Capture the cell that displays the provided text and extract its (X, Y) central coordinate. 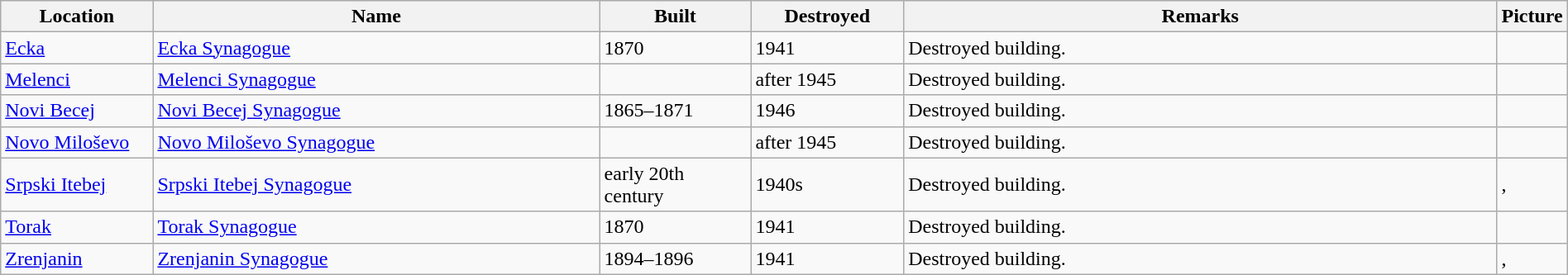
Novo Miloševo (77, 142)
Location (77, 17)
Ecka Synagogue (376, 48)
Novi Becej Synagogue (376, 111)
Torak Synagogue (376, 227)
Zrenjanin (77, 258)
Built (675, 17)
Melenci (77, 79)
1946 (827, 111)
Picture (1532, 17)
Ecka (77, 48)
1940s (827, 185)
Name (376, 17)
Srpski Itebej (77, 185)
1865–1871 (675, 111)
Remarks (1201, 17)
Destroyed (827, 17)
Srpski Itebej Synagogue (376, 185)
1894–1896 (675, 258)
Novi Becej (77, 111)
Melenci Synagogue (376, 79)
Novo Miloševo Synagogue (376, 142)
Torak (77, 227)
Zrenjanin Synagogue (376, 258)
early 20th century (675, 185)
